Provide the (X, Y) coordinate of the cell's center where the given text is located.  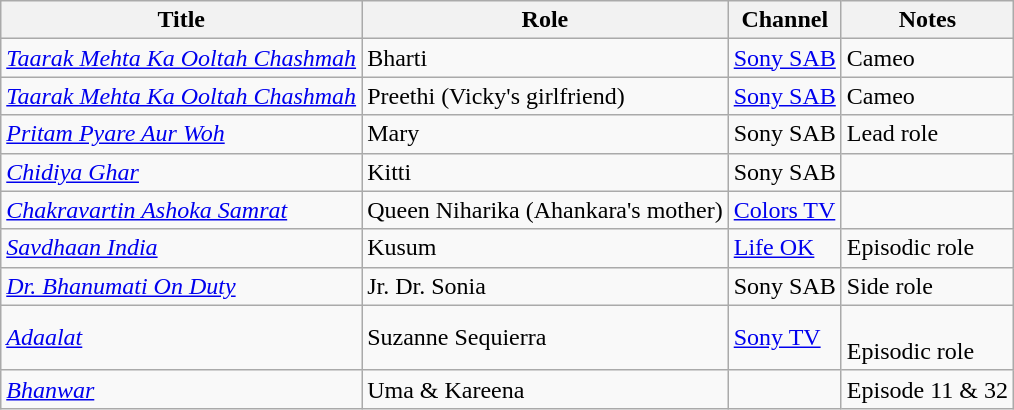
Sony TV (784, 338)
Adaalat (182, 338)
Role (546, 20)
Pritam Pyare Aur Woh (182, 134)
Side role (927, 286)
Chidiya Ghar (182, 172)
Suzanne Sequierra (546, 338)
Life OK (784, 248)
Notes (927, 20)
Mary (546, 134)
Bharti (546, 58)
Lead role (927, 134)
Kusum (546, 248)
Uma & Kareena (546, 389)
Chakravartin Ashoka Samrat (182, 210)
Title (182, 20)
Savdhaan India (182, 248)
Kitti (546, 172)
Episode 11 & 32 (927, 389)
Jr. Dr. Sonia (546, 286)
Colors TV (784, 210)
Channel (784, 20)
Bhanwar (182, 389)
Preethi (Vicky's girlfriend) (546, 96)
Queen Niharika (Ahankara's mother) (546, 210)
Dr. Bhanumati On Duty (182, 286)
